Return (x, y) of the center of cell containing provided text 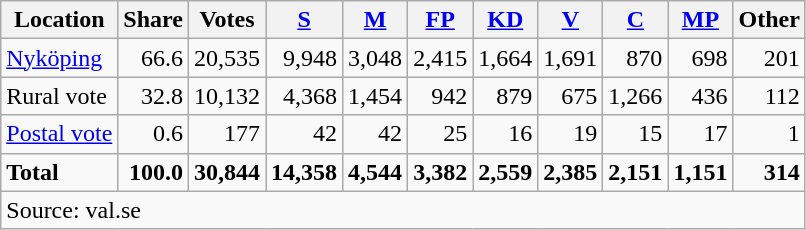
675 (570, 96)
314 (769, 172)
19 (570, 134)
10,132 (226, 96)
100.0 (154, 172)
3,048 (376, 58)
KD (506, 20)
1 (769, 134)
V (570, 20)
Location (60, 20)
2,151 (636, 172)
698 (700, 58)
4,368 (304, 96)
0.6 (154, 134)
17 (700, 134)
879 (506, 96)
2,415 (440, 58)
942 (440, 96)
201 (769, 58)
2,559 (506, 172)
436 (700, 96)
1,664 (506, 58)
Source: val.se (404, 210)
S (304, 20)
9,948 (304, 58)
30,844 (226, 172)
Total (60, 172)
16 (506, 134)
Share (154, 20)
2,385 (570, 172)
15 (636, 134)
1,266 (636, 96)
Other (769, 20)
3,382 (440, 172)
1,151 (700, 172)
66.6 (154, 58)
Nyköping (60, 58)
MP (700, 20)
Votes (226, 20)
Postal vote (60, 134)
1,691 (570, 58)
4,544 (376, 172)
20,535 (226, 58)
FP (440, 20)
177 (226, 134)
25 (440, 134)
14,358 (304, 172)
Rural vote (60, 96)
32.8 (154, 96)
112 (769, 96)
C (636, 20)
M (376, 20)
1,454 (376, 96)
870 (636, 58)
